Provide the (x, y) coordinate of the cell's center where the given text is located.  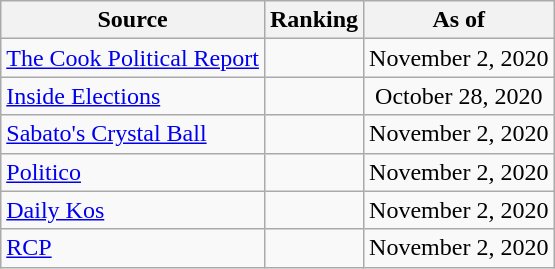
October 28, 2020 (459, 96)
Daily Kos (133, 210)
RCP (133, 248)
Source (133, 20)
The Cook Political Report (133, 58)
Ranking (314, 20)
Sabato's Crystal Ball (133, 134)
Inside Elections (133, 96)
As of (459, 20)
Politico (133, 172)
